Search for the cell housing the specified text and yield its [X, Y] center coordinate. 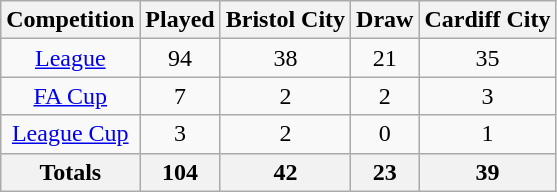
Draw [385, 20]
42 [285, 172]
Cardiff City [488, 20]
Played [180, 20]
1 [488, 134]
0 [385, 134]
Totals [70, 172]
21 [385, 58]
94 [180, 58]
35 [488, 58]
23 [385, 172]
Competition [70, 20]
39 [488, 172]
38 [285, 58]
104 [180, 172]
League Cup [70, 134]
7 [180, 96]
Bristol City [285, 20]
League [70, 58]
FA Cup [70, 96]
